From the cell containing the given text, extract its center point as [x, y] coordinate. 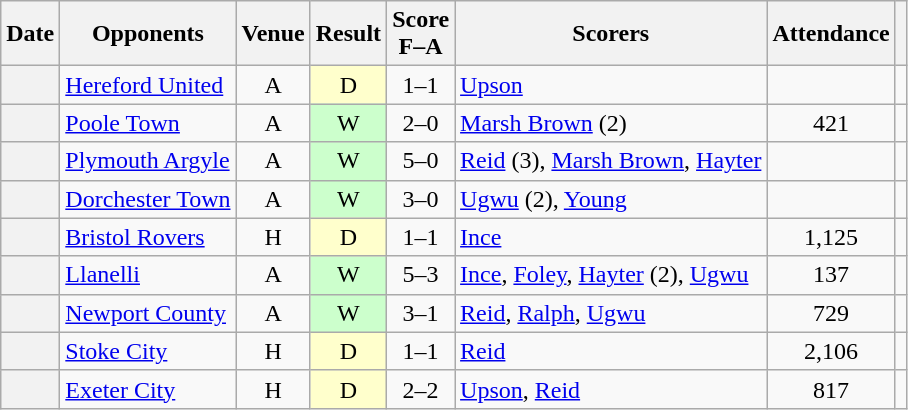
Exeter City [148, 389]
Llanelli [148, 275]
3–0 [421, 199]
ScoreF–A [421, 34]
2–2 [421, 389]
729 [831, 313]
421 [831, 123]
Attendance [831, 34]
Hereford United [148, 85]
137 [831, 275]
5–3 [421, 275]
Newport County [148, 313]
2–0 [421, 123]
Reid (3), Marsh Brown, Hayter [611, 161]
Reid [611, 351]
Opponents [148, 34]
2,106 [831, 351]
1,125 [831, 237]
Upson [611, 85]
Marsh Brown (2) [611, 123]
Upson, Reid [611, 389]
Venue [273, 34]
3–1 [421, 313]
Poole Town [148, 123]
Dorchester Town [148, 199]
Stoke City [148, 351]
Reid, Ralph, Ugwu [611, 313]
Scorers [611, 34]
Ince, Foley, Hayter (2), Ugwu [611, 275]
Plymouth Argyle [148, 161]
5–0 [421, 161]
Ince [611, 237]
Ugwu (2), Young [611, 199]
Bristol Rovers [148, 237]
Date [30, 34]
817 [831, 389]
Result [348, 34]
